Return the (x, y) coordinate for the center point of the cell that contains the specified text.  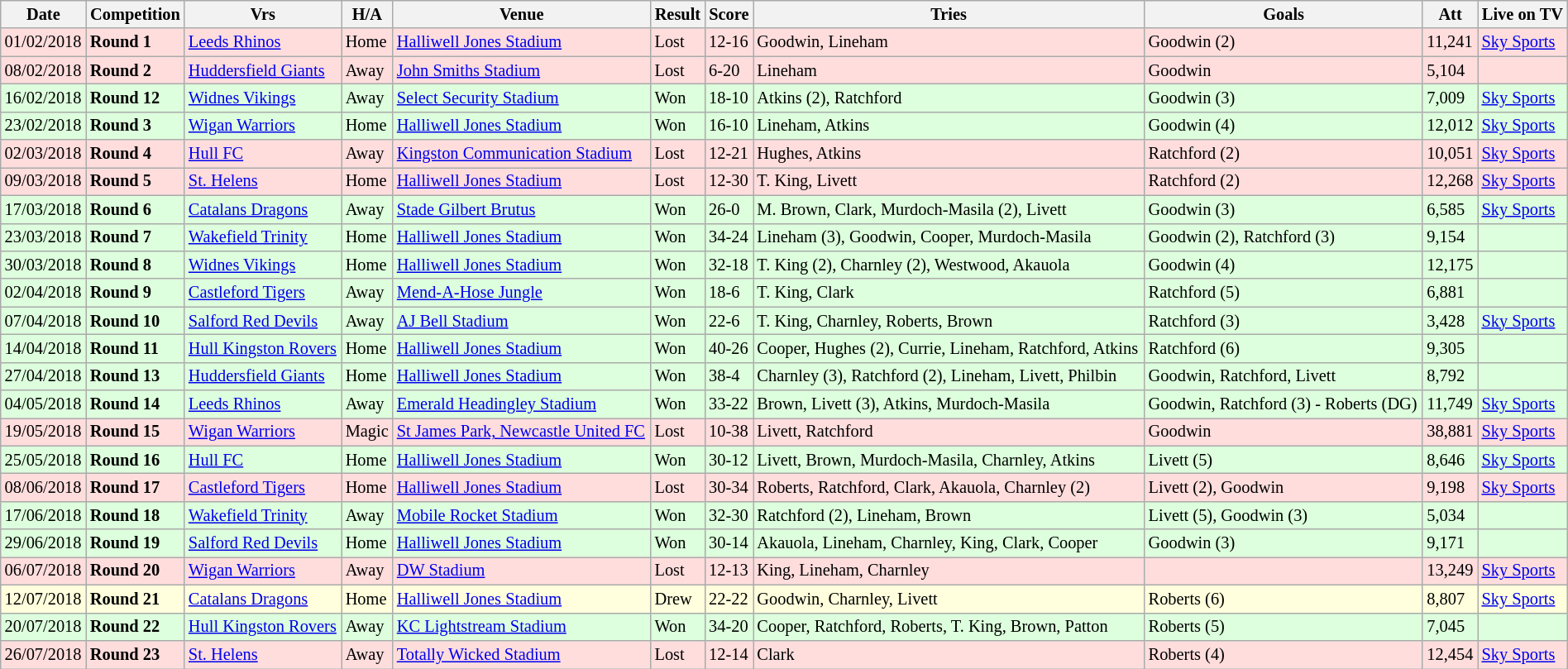
Ratchford (3) (1284, 321)
34-20 (729, 627)
12,454 (1450, 654)
02/03/2018 (43, 154)
11,749 (1450, 404)
32-30 (729, 515)
Goals (1284, 14)
Venue (522, 14)
Kingston Communication Stadium (522, 154)
12,012 (1450, 126)
12,268 (1450, 181)
9,154 (1450, 237)
12-14 (729, 654)
27/04/2018 (43, 376)
07/04/2018 (43, 321)
01/02/2018 (43, 42)
18-6 (729, 293)
9,198 (1450, 487)
Round 5 (136, 181)
9,171 (1450, 543)
Livett (2), Goodwin (1284, 487)
Ratchford (2), Lineham, Brown (949, 515)
John Smiths Stadium (522, 70)
26/07/2018 (43, 654)
Livett, Brown, Murdoch-Masila, Charnley, Atkins (949, 460)
DW Stadium (522, 571)
Att (1450, 14)
Round 10 (136, 321)
6-20 (729, 70)
Round 15 (136, 432)
8,646 (1450, 460)
Round 2 (136, 70)
04/05/2018 (43, 404)
Round 9 (136, 293)
Stade Gilbert Brutus (522, 209)
08/06/2018 (43, 487)
23/03/2018 (43, 237)
Roberts (4) (1284, 654)
Round 18 (136, 515)
Round 3 (136, 126)
32-18 (729, 265)
18-10 (729, 98)
02/04/2018 (43, 293)
Round 8 (136, 265)
5,104 (1450, 70)
16-10 (729, 126)
Round 14 (136, 404)
06/07/2018 (43, 571)
Goodwin, Ratchford (3) - Roberts (DG) (1284, 404)
26-0 (729, 209)
Livett, Ratchford (949, 432)
23/02/2018 (43, 126)
H/A (367, 14)
Mend-A-Hose Jungle (522, 293)
Goodwin, Charnley, Livett (949, 599)
6,585 (1450, 209)
11,241 (1450, 42)
KC Lightstream Stadium (522, 627)
Round 12 (136, 98)
Hughes, Atkins (949, 154)
Round 13 (136, 376)
22-22 (729, 599)
Vrs (263, 14)
Cooper, Ratchford, Roberts, T. King, Brown, Patton (949, 627)
Competition (136, 14)
Date (43, 14)
Goodwin, Lineham (949, 42)
19/05/2018 (43, 432)
12-16 (729, 42)
20/07/2018 (43, 627)
7,045 (1450, 627)
10-38 (729, 432)
8,807 (1450, 599)
3,428 (1450, 321)
7,009 (1450, 98)
5,034 (1450, 515)
Roberts, Ratchford, Clark, Akauola, Charnley (2) (949, 487)
30-34 (729, 487)
Round 17 (136, 487)
Round 16 (136, 460)
38,881 (1450, 432)
12/07/2018 (43, 599)
Livett (5), Goodwin (3) (1284, 515)
13,249 (1450, 571)
Charnley (3), Ratchford (2), Lineham, Livett, Philbin (949, 376)
08/02/2018 (43, 70)
T. King (2), Charnley (2), Westwood, Akauola (949, 265)
Goodwin (2) (1284, 42)
30/03/2018 (43, 265)
29/06/2018 (43, 543)
Brown, Livett (3), Atkins, Murdoch-Masila (949, 404)
Goodwin (2), Ratchford (3) (1284, 237)
Ratchford (5) (1284, 293)
Livett (5) (1284, 460)
Magic (367, 432)
Round 4 (136, 154)
30-14 (729, 543)
17/06/2018 (43, 515)
T. King, Charnley, Roberts, Brown (949, 321)
33-22 (729, 404)
Result (678, 14)
Select Security Stadium (522, 98)
AJ Bell Stadium (522, 321)
Lineham (949, 70)
30-12 (729, 460)
12-21 (729, 154)
Atkins (2), Ratchford (949, 98)
Roberts (6) (1284, 599)
22-6 (729, 321)
8,792 (1450, 376)
Clark (949, 654)
St James Park, Newcastle United FC (522, 432)
Roberts (5) (1284, 627)
Live on TV (1523, 14)
12,175 (1450, 265)
Round 11 (136, 348)
9,305 (1450, 348)
Round 6 (136, 209)
Totally Wicked Stadium (522, 654)
Round 19 (136, 543)
Round 20 (136, 571)
Round 23 (136, 654)
Round 21 (136, 599)
King, Lineham, Charnley (949, 571)
Cooper, Hughes (2), Currie, Lineham, Ratchford, Atkins (949, 348)
Round 7 (136, 237)
T. King, Clark (949, 293)
Round 22 (136, 627)
Emerald Headingley Stadium (522, 404)
34-24 (729, 237)
Score (729, 14)
10,051 (1450, 154)
M. Brown, Clark, Murdoch-Masila (2), Livett (949, 209)
17/03/2018 (43, 209)
Drew (678, 599)
09/03/2018 (43, 181)
Mobile Rocket Stadium (522, 515)
Lineham, Atkins (949, 126)
40-26 (729, 348)
14/04/2018 (43, 348)
Ratchford (6) (1284, 348)
Akauola, Lineham, Charnley, King, Clark, Cooper (949, 543)
25/05/2018 (43, 460)
Lineham (3), Goodwin, Cooper, Murdoch-Masila (949, 237)
Tries (949, 14)
T. King, Livett (949, 181)
Goodwin, Ratchford, Livett (1284, 376)
6,881 (1450, 293)
Round 1 (136, 42)
38-4 (729, 376)
12-13 (729, 571)
16/02/2018 (43, 98)
12-30 (729, 181)
